Detect which cell encompasses the target text, then output its [X, Y] center coordinate. 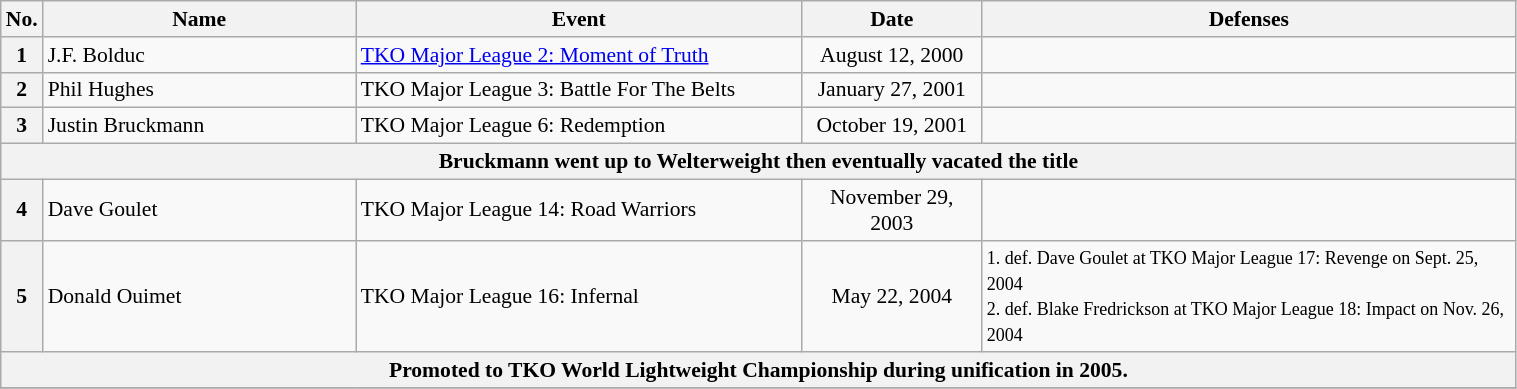
TKO Major League 14: Road Warriors [579, 210]
Promoted to TKO World Lightweight Championship during unification in 2005. [758, 371]
Donald Ouimet [200, 296]
Defenses [1249, 19]
3 [22, 126]
TKO Major League 16: Infernal [579, 296]
Date [892, 19]
2 [22, 90]
Justin Bruckmann [200, 126]
Event [579, 19]
1 [22, 55]
Dave Goulet [200, 210]
Bruckmann went up to Welterweight then eventually vacated the title [758, 162]
No. [22, 19]
TKO Major League 3: Battle For The Belts [579, 90]
1. def. Dave Goulet at TKO Major League 17: Revenge on Sept. 25, 2004 2. def. Blake Fredrickson at TKO Major League 18: Impact on Nov. 26, 2004 [1249, 296]
January 27, 2001 [892, 90]
May 22, 2004 [892, 296]
4 [22, 210]
5 [22, 296]
Phil Hughes [200, 90]
November 29, 2003 [892, 210]
TKO Major League 2: Moment of Truth [579, 55]
Name [200, 19]
August 12, 2000 [892, 55]
J.F. Bolduc [200, 55]
TKO Major League 6: Redemption [579, 126]
October 19, 2001 [892, 126]
